Capture the cell that displays the provided text and extract its [X, Y] central coordinate. 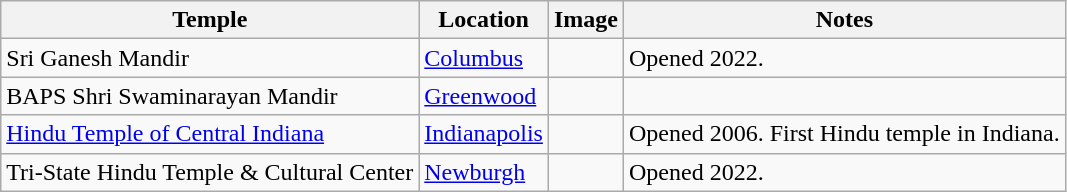
Indianapolis [484, 134]
Location [484, 20]
Hindu Temple of Central Indiana [210, 134]
Tri-State Hindu Temple & Cultural Center [210, 172]
Image [586, 20]
Notes [845, 20]
Sri Ganesh Mandir [210, 58]
Opened 2006. First Hindu temple in Indiana. [845, 134]
Columbus [484, 58]
Temple [210, 20]
Newburgh [484, 172]
BAPS Shri Swaminarayan Mandir [210, 96]
Greenwood [484, 96]
